Pinpoint the cell where the given text exists, returning its (X, Y) midpoint coordinate. 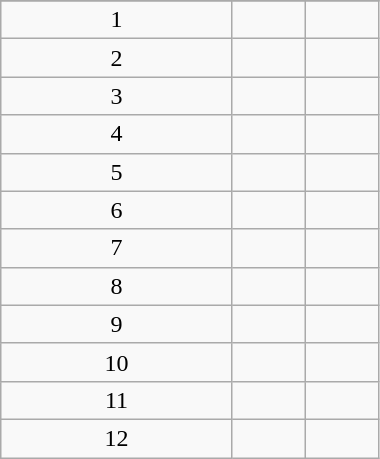
2 (117, 58)
10 (117, 362)
5 (117, 172)
9 (117, 324)
12 (117, 438)
4 (117, 134)
1 (117, 20)
3 (117, 96)
7 (117, 248)
11 (117, 400)
8 (117, 286)
6 (117, 210)
